For the text-containing cell, return its midpoint in [x, y] coordinate format. 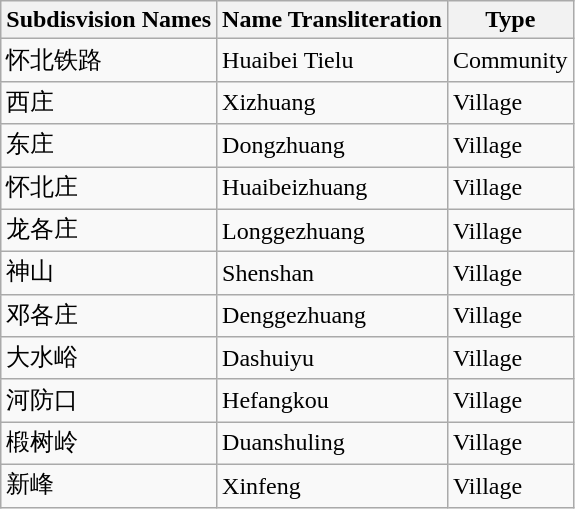
Community [510, 60]
邓各庄 [109, 316]
西庄 [109, 102]
Huaibei Tielu [332, 60]
Xizhuang [332, 102]
神山 [109, 274]
怀北铁路 [109, 60]
Longgezhuang [332, 230]
Dongzhuang [332, 146]
新峰 [109, 486]
大水峪 [109, 358]
龙各庄 [109, 230]
Duanshuling [332, 444]
Huaibeizhuang [332, 188]
Denggezhuang [332, 316]
东庄 [109, 146]
怀北庄 [109, 188]
Type [510, 20]
Name Transliteration [332, 20]
Xinfeng [332, 486]
Subdisvision Names [109, 20]
Shenshan [332, 274]
椴树岭 [109, 444]
Hefangkou [332, 400]
Dashuiyu [332, 358]
河防口 [109, 400]
